From the cell containing the given text, extract its center point as (x, y) coordinate. 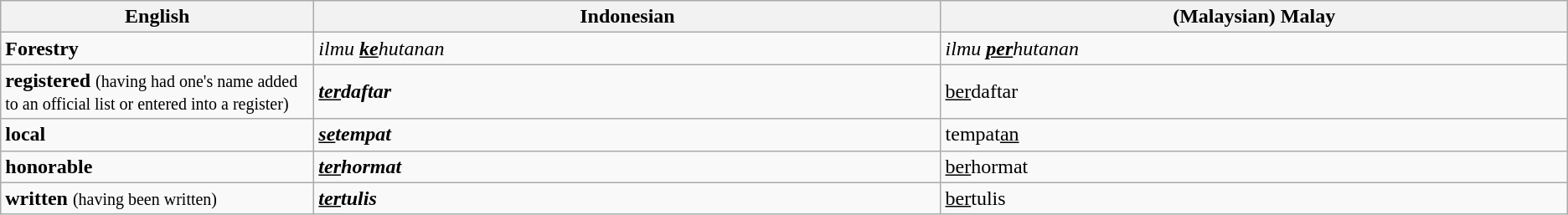
(Malaysian) Malay (1254, 17)
terdaftar (627, 92)
ilmu perhutanan (1254, 49)
Indonesian (627, 17)
setempat (627, 135)
Forestry (157, 49)
bertulis (1254, 198)
English (157, 17)
local (157, 135)
tempatan (1254, 135)
ilmu kehutanan (627, 49)
honorable (157, 166)
registered (having had one's name added to an official list or entered into a register) (157, 92)
terhormat (627, 166)
written (having been written) (157, 198)
tertulis (627, 198)
berdaftar (1254, 92)
berhormat (1254, 166)
